Identify which cell holds the provided text, then report its [x, y] central coordinate. 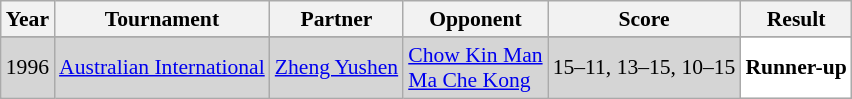
1996 [28, 68]
15–11, 13–15, 10–15 [644, 68]
Partner [336, 19]
Score [644, 19]
Australian International [162, 68]
Chow Kin Man Ma Che Kong [475, 68]
Result [796, 19]
Opponent [475, 19]
Zheng Yushen [336, 68]
Year [28, 19]
Tournament [162, 19]
Runner-up [796, 68]
